Detect which cell encompasses the target text, then output its (x, y) center coordinate. 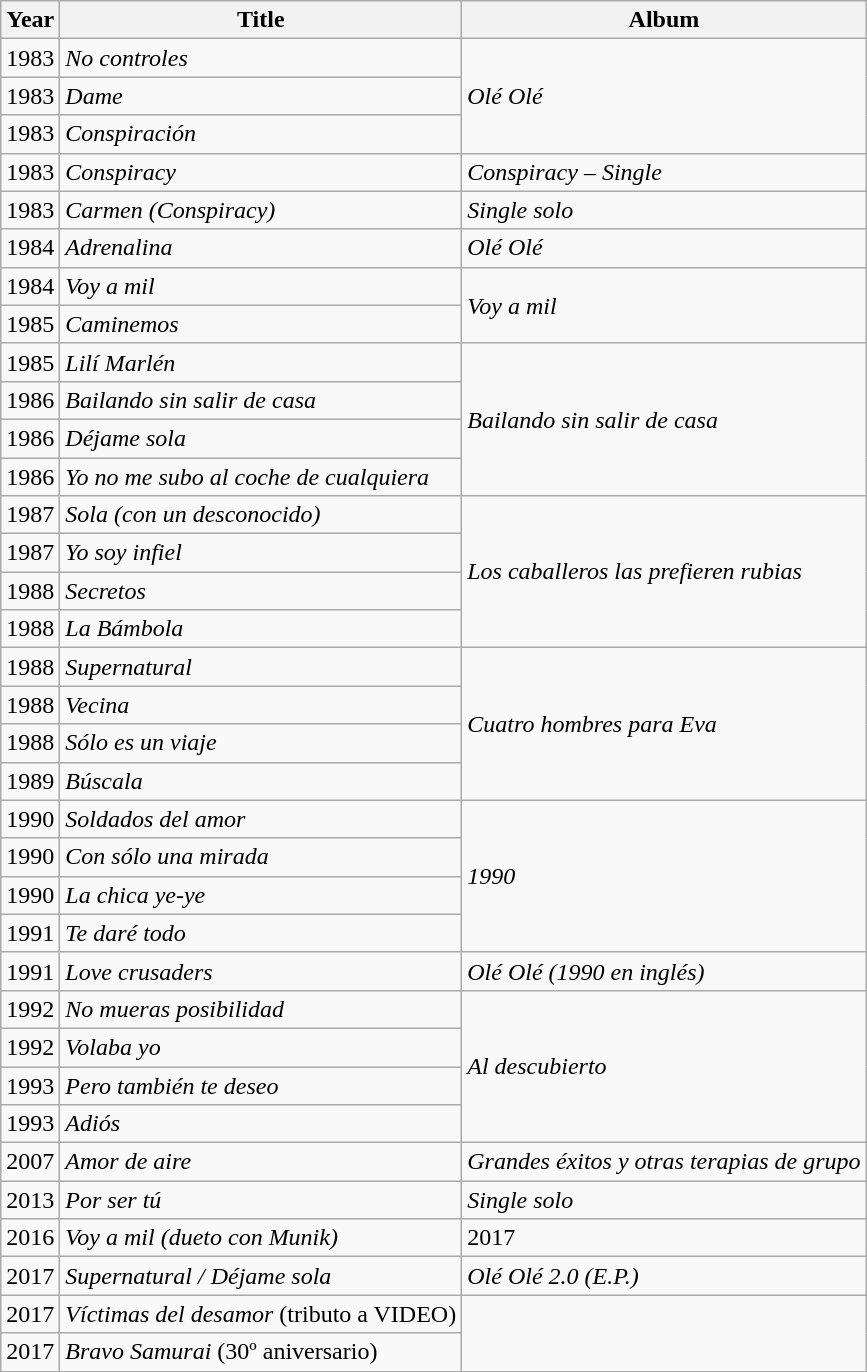
Al descubierto (664, 1066)
Soldados del amor (261, 819)
Year (30, 20)
Con sólo una mirada (261, 857)
Vecina (261, 705)
Carmen (Conspiracy) (261, 210)
Title (261, 20)
Pero también te deseo (261, 1085)
Los caballeros las prefieren rubias (664, 572)
Conspiracy (261, 172)
Conspiracy – Single (664, 172)
Bravo Samurai (30º aniversario) (261, 1352)
Adiós (261, 1124)
Voy a mil (dueto con Munik) (261, 1238)
Volaba yo (261, 1047)
Víctimas del desamor (tributo a VIDEO) (261, 1314)
Déjame sola (261, 438)
Adrenalina (261, 248)
Olé Olé 2.0 (E.P.) (664, 1276)
Te daré todo (261, 933)
Supernatural (261, 667)
Por ser tú (261, 1200)
La Bámbola (261, 629)
Grandes éxitos y otras terapias de grupo (664, 1162)
Sola (con un desconocido) (261, 515)
Cuatro hombres para Eva (664, 724)
No mueras posibilidad (261, 1009)
Love crusaders (261, 971)
Dame (261, 96)
Caminemos (261, 324)
2016 (30, 1238)
Olé Olé (1990 en inglés) (664, 971)
Sólo es un viaje (261, 743)
Conspiración (261, 134)
No controles (261, 58)
Yo soy infiel (261, 553)
2007 (30, 1162)
2013 (30, 1200)
Supernatural / Déjame sola (261, 1276)
Album (664, 20)
Lilí Marlén (261, 362)
1989 (30, 781)
Secretos (261, 591)
Búscala (261, 781)
Amor de aire (261, 1162)
Yo no me subo al coche de cualquiera (261, 477)
La chica ye-ye (261, 895)
